Return the (X, Y) coordinate for the center point of the cell that contains the specified text.  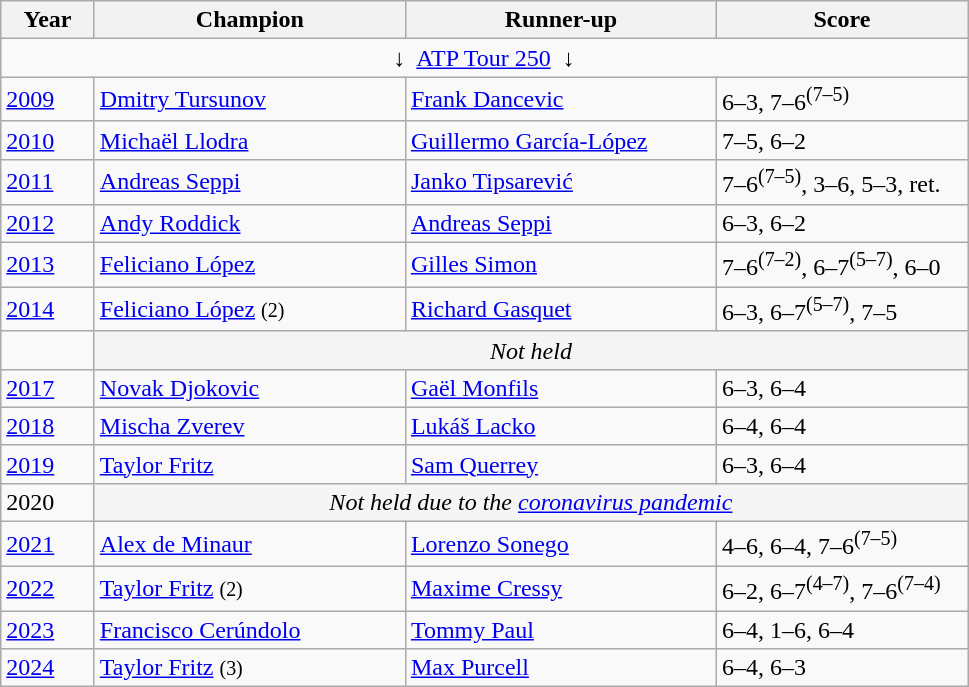
2023 (48, 630)
6–3, 6–2 (842, 223)
Novak Djokovic (250, 388)
Francisco Cerúndolo (250, 630)
Guillermo García-López (560, 140)
Taylor Fritz (2) (250, 588)
6–4, 6–3 (842, 668)
Michaël Llodra (250, 140)
↓ ATP Tour 250 ↓ (484, 58)
Year (48, 20)
Richard Gasquet (560, 310)
Taylor Fritz (250, 464)
6–3, 6–7(5–7), 7–5 (842, 310)
Champion (250, 20)
Not held due to the coronavirus pandemic (530, 502)
7–5, 6–2 (842, 140)
Lukáš Lacko (560, 426)
2022 (48, 588)
Not held (530, 350)
2014 (48, 310)
Tommy Paul (560, 630)
Score (842, 20)
4–6, 6–4, 7–6(7–5) (842, 544)
Lorenzo Sonego (560, 544)
2024 (48, 668)
Janko Tipsarević (560, 182)
Runner-up (560, 20)
Sam Querrey (560, 464)
6–4, 6–4 (842, 426)
Max Purcell (560, 668)
Frank Dancevic (560, 100)
6–2, 6–7(4–7), 7–6(7–4) (842, 588)
7–6(7–2), 6–7(5–7), 6–0 (842, 264)
2013 (48, 264)
Alex de Minaur (250, 544)
Dmitry Tursunov (250, 100)
2019 (48, 464)
Gilles Simon (560, 264)
2011 (48, 182)
Maxime Cressy (560, 588)
2012 (48, 223)
6–3, 7–6(7–5) (842, 100)
6–4, 1–6, 6–4 (842, 630)
7–6(7–5), 3–6, 5–3, ret. (842, 182)
Feliciano López (2) (250, 310)
2020 (48, 502)
Andy Roddick (250, 223)
Taylor Fritz (3) (250, 668)
Feliciano López (250, 264)
2018 (48, 426)
2021 (48, 544)
Gaël Monfils (560, 388)
2017 (48, 388)
2010 (48, 140)
Mischa Zverev (250, 426)
2009 (48, 100)
